Provide the [x, y] coordinate of the cell's center where the given text is located.  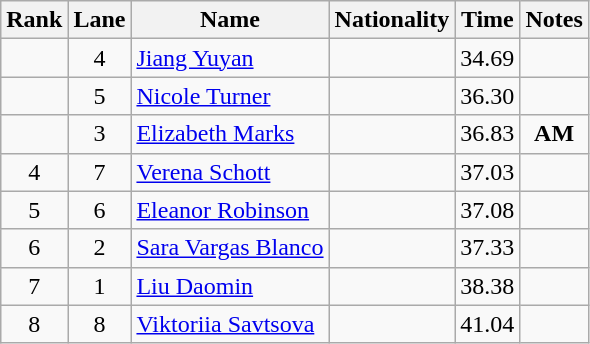
3 [100, 134]
37.03 [488, 172]
Time [488, 20]
Nicole Turner [230, 96]
36.30 [488, 96]
Rank [34, 20]
Nationality [392, 20]
Sara Vargas Blanco [230, 248]
37.08 [488, 210]
41.04 [488, 324]
Viktoriia Savtsova [230, 324]
2 [100, 248]
Elizabeth Marks [230, 134]
Name [230, 20]
36.83 [488, 134]
Eleanor Robinson [230, 210]
37.33 [488, 248]
Notes [554, 20]
AM [554, 134]
Jiang Yuyan [230, 58]
1 [100, 286]
Lane [100, 20]
38.38 [488, 286]
34.69 [488, 58]
Verena Schott [230, 172]
Liu Daomin [230, 286]
